Pinpoint the cell where the given text exists, returning its (X, Y) midpoint coordinate. 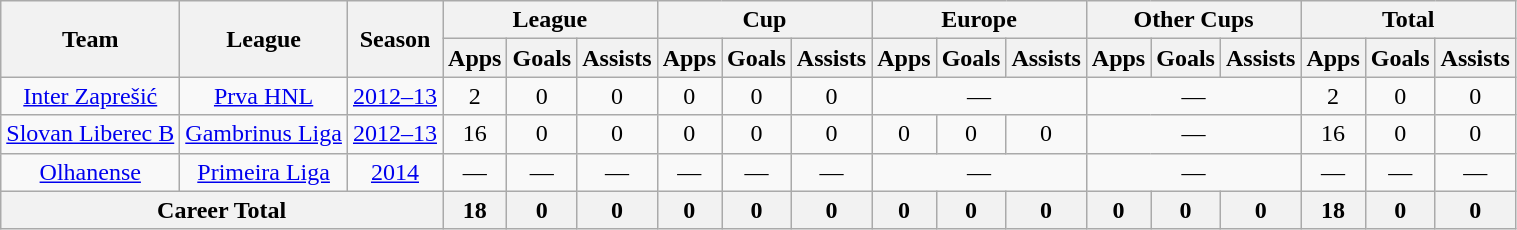
Team (90, 39)
Olhanense (90, 172)
2014 (394, 172)
Cup (764, 20)
Gambrinus Liga (264, 134)
Slovan Liberec B (90, 134)
Prva HNL (264, 96)
Primeira Liga (264, 172)
Other Cups (1194, 20)
Season (394, 39)
Europe (980, 20)
Total (1408, 20)
Career Total (222, 210)
Inter Zaprešić (90, 96)
